Detect which cell encompasses the target text, then output its [X, Y] center coordinate. 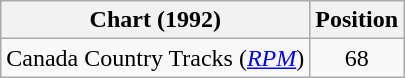
Canada Country Tracks (RPM) [156, 58]
Chart (1992) [156, 20]
Position [357, 20]
68 [357, 58]
